From the cell containing the given text, extract its center point as [X, Y] coordinate. 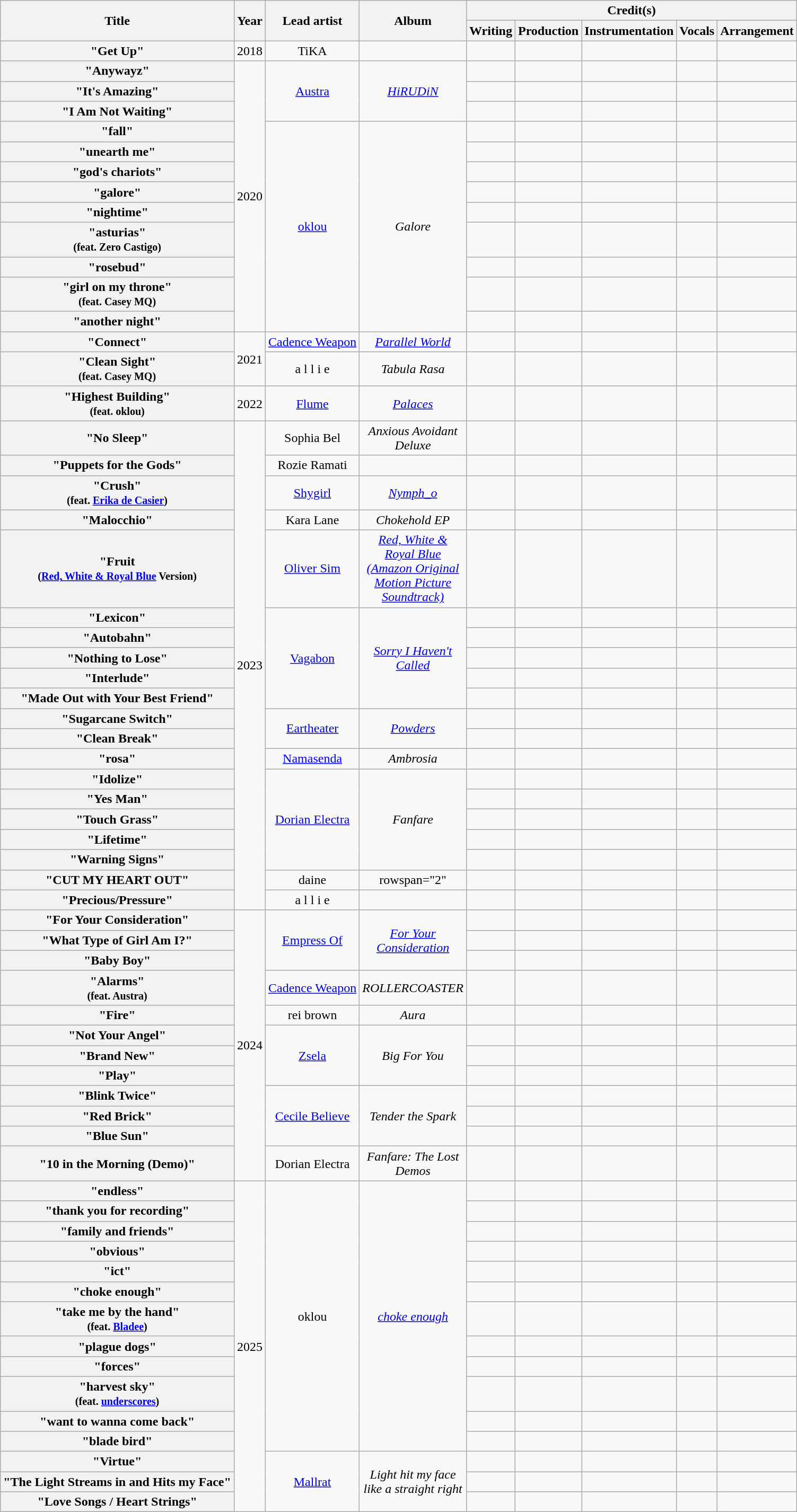
"plague dogs" [118, 1346]
"Precious/Pressure" [118, 900]
"Lifetime" [118, 839]
"galore" [118, 192]
"obvious" [118, 1251]
"nightime" [118, 212]
"asturias"(feat. Zero Castigo) [118, 240]
"Lexicon" [118, 617]
choke enough [413, 1316]
"forces" [118, 1366]
"10 in the Morning (Demo)" [118, 1164]
"I Am Not Waiting" [118, 111]
2018 [249, 51]
Eartheater [312, 728]
"Highest Building"(feat. oklou) [118, 404]
Rozie Ramati [312, 465]
Kara Lane [312, 520]
2023 [249, 666]
2020 [249, 196]
"endless" [118, 1191]
"Red Brick" [118, 1116]
rowspan="2" [413, 880]
"choke enough" [118, 1292]
"Puppets for the Gods" [118, 465]
TiKA [312, 51]
"ict" [118, 1271]
Arrangement [757, 31]
"Idolize" [118, 779]
"blade bird" [118, 1442]
"Not Your Angel" [118, 1035]
Flume [312, 404]
"Love Songs / Heart Strings" [118, 1502]
Shygirl [312, 493]
"want to wanna come back" [118, 1421]
"For Your Consideration" [118, 920]
Empress Of [312, 940]
Ambrosia [413, 759]
Writing [491, 31]
"Blue Sun" [118, 1136]
rei brown [312, 1015]
"Nothing to Lose" [118, 658]
"Fire" [118, 1015]
Lead artist [312, 21]
Sophia Bel [312, 438]
"Malocchio" [118, 520]
"Virtue" [118, 1462]
Nymph_o [413, 493]
Title [118, 21]
Vocals [697, 31]
Powders [413, 728]
Chokehold EP [413, 520]
"harvest sky"(feat. underscores) [118, 1394]
2024 [249, 1045]
Light hit my face like a straight right [413, 1482]
"Autobahn" [118, 638]
Cecile Believe [312, 1116]
"fall" [118, 131]
"another night" [118, 322]
"Sugarcane Switch" [118, 718]
Oliver Sim [312, 569]
Production [548, 31]
"Baby Boy" [118, 960]
Tender the Spark [413, 1116]
Instrumentation [629, 31]
2025 [249, 1346]
"No Sleep" [118, 438]
"Clean Break" [118, 739]
"Interlude" [118, 678]
For Your Consideration [413, 940]
Fanfare [413, 819]
ROLLERCOASTER [413, 988]
Aura [413, 1015]
"rosebud" [118, 267]
"Warning Signs" [118, 860]
"Get Up" [118, 51]
Anxious Avoidant Deluxe [413, 438]
"god's chariots" [118, 172]
"Alarms"(feat. Austra) [118, 988]
Galore [413, 227]
Credit(s) [631, 11]
"Anywayz" [118, 71]
Red, White & Royal Blue (Amazon Original Motion Picture Soundtrack) [413, 569]
2022 [249, 404]
"family and friends" [118, 1231]
Zsela [312, 1055]
"Brand New" [118, 1055]
HiRUDiN [413, 91]
"Made Out with Your Best Friend" [118, 698]
"Blink Twice" [118, 1096]
Mallrat [312, 1482]
"rosa" [118, 759]
"thank you for recording" [118, 1211]
Parallel World [413, 342]
"Crush"(feat. Erika de Casier) [118, 493]
Sorry I Haven't Called [413, 658]
"Fruit(Red, White & Royal Blue Version) [118, 569]
"CUT MY HEART OUT" [118, 880]
"It's Amazing" [118, 91]
Album [413, 21]
Vagabon [312, 658]
"The Light Streams in and Hits my Face" [118, 1482]
"Yes Man" [118, 799]
"unearth me" [118, 152]
"Connect" [118, 342]
"Clean Sight"(feat. Casey MQ) [118, 369]
Tabula Rasa [413, 369]
Year [249, 21]
Palaces [413, 404]
"Play" [118, 1076]
2021 [249, 359]
daine [312, 880]
"Touch Grass" [118, 819]
"take me by the hand"(feat. Bladee) [118, 1319]
Austra [312, 91]
"girl on my throne"(feat. Casey MQ) [118, 295]
"What Type of Girl Am I?" [118, 940]
Big For You [413, 1055]
Fanfare: The Lost Demos [413, 1164]
Namasenda [312, 759]
